Extract the (x, y) coordinate from the center of the cell holding the provided text.  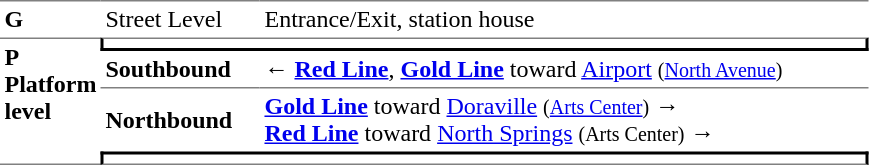
Southbound (180, 70)
Northbound (180, 120)
← Red Line, Gold Line toward Airport (North Avenue) (564, 70)
G (50, 19)
Gold Line toward Doraville (Arts Center) → Red Line toward North Springs (Arts Center) → (564, 120)
Entrance/Exit, station house (564, 19)
Street Level (180, 19)
